Find where the given text appears and provide that cell's center as (x, y) coordinate. 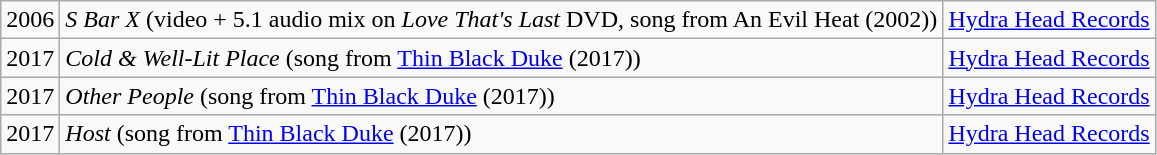
S Bar X (video + 5.1 audio mix on Love That's Last DVD, song from An Evil Heat (2002)) (502, 20)
Host (song from Thin Black Duke (2017)) (502, 134)
Cold & Well-Lit Place (song from Thin Black Duke (2017)) (502, 58)
2006 (30, 20)
Other People (song from Thin Black Duke (2017)) (502, 96)
